Identify which cell holds the provided text, then report its [x, y] central coordinate. 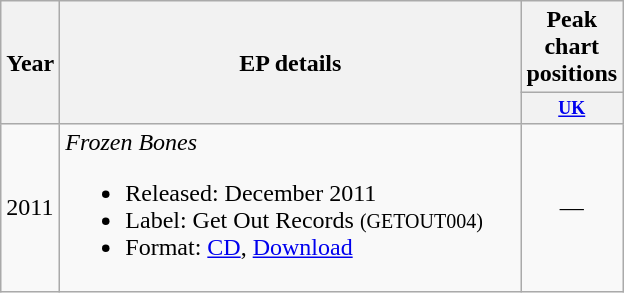
— [572, 208]
UK [572, 108]
2011 [30, 208]
Frozen BonesReleased: December 2011Label: Get Out Records (GETOUT004)Format: CD, Download [290, 208]
Peak chart positions [572, 47]
EP details [290, 62]
Year [30, 62]
